Provide the [X, Y] coordinate of the cell's center where the given text is located.  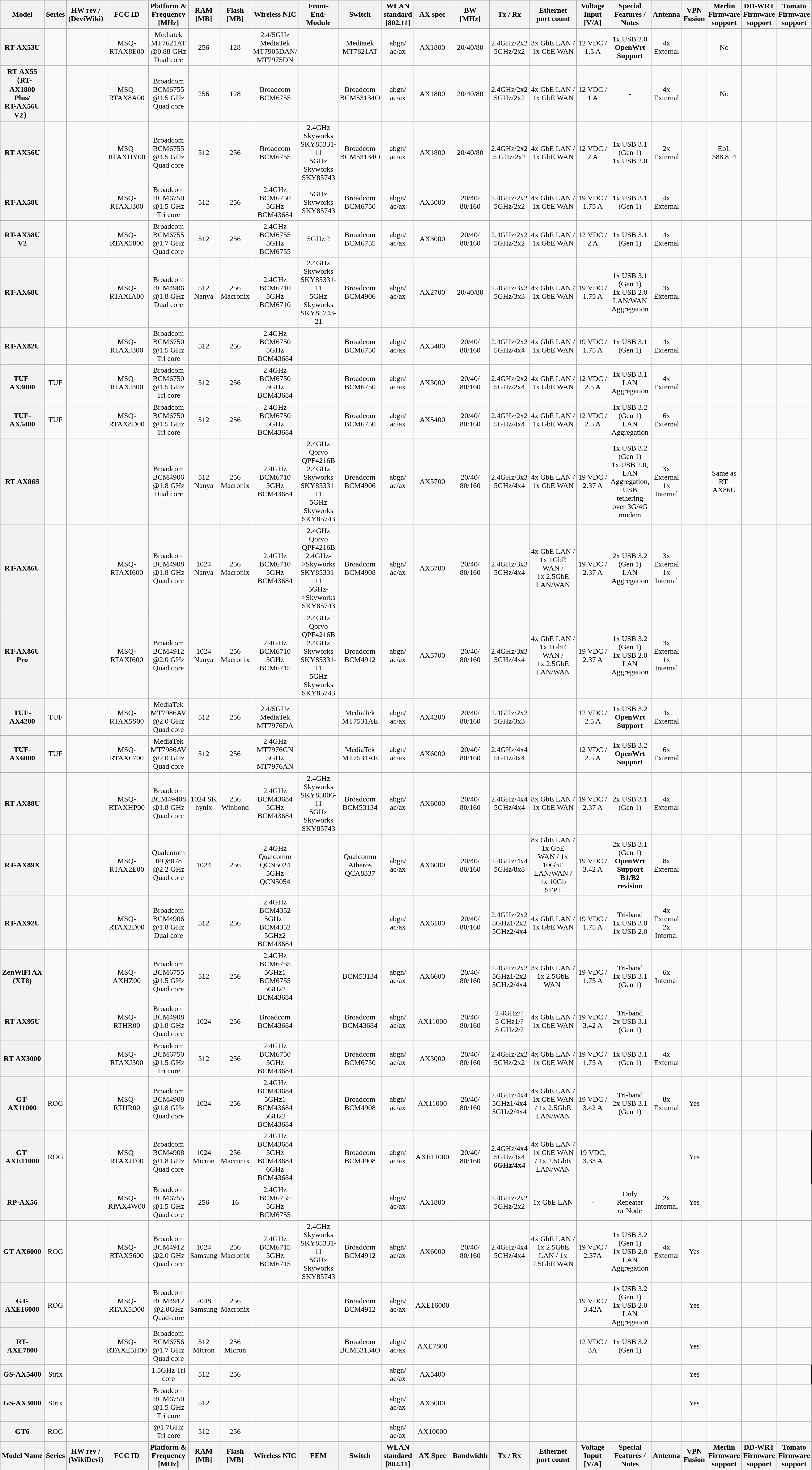
Broadcom BCM49408 @1.8 GHz Quad core [168, 803]
Broadcom BCM53134 [360, 803]
RT-AX58U V2 [22, 239]
RT-AX53U [22, 47]
2x USB 3.1 (Gen 1)OpenWrt Support B1/B2 revision [630, 865]
MSQ-RTAX6700 [127, 754]
MSQ-RTAXHP00 [127, 803]
RT-AX92U [22, 923]
AXE11000 [432, 1157]
2.4GHz/4x4 5GHz/8x8 [509, 865]
RT-AX82U [22, 346]
BCM53134 [360, 976]
2.4GHz/2x25GHz/2x2 [509, 1202]
MSQ-RTAX8D00 [127, 419]
Tri-band1x USB 3.1(Gen 1) [630, 976]
1x USB 2.0OpenWrt Support [630, 47]
GT-AX11000 [22, 1103]
19 VDC / 2.37A [593, 1251]
RT-AX56U [22, 153]
3x External [666, 293]
2.4GHz Qorvo QPF4216B2.4GHz->Skyworks SKY85331-115GHz->Skyworks SKY85743 [318, 568]
1x USB 3.2 (Gen 1)LAN Aggregation [630, 419]
2.4GHz MT7976GN5GHz MT7976AN [275, 754]
5GHz SkyworksSKY85743 [318, 202]
MSQ-RTAXHY00 [127, 153]
1x USB 3.1 LAN Aggregation [630, 383]
GS-AX5400 [22, 1374]
TUF-AX4200 [22, 717]
AX6100 [432, 923]
RT-AX68U [22, 293]
2.4GHz BCM436845GHz BCM43684 [275, 803]
Tri-band2x USB 3.1 (Gen 1) [630, 1103]
19 VDC /2.37 A [593, 803]
2.4GHz/2x2 5 GHz/2x2 [509, 153]
HW rev /(DeviWiki) [86, 15]
1024 Samsung [203, 1251]
MSQ-RTAXJF00 [127, 1157]
RT-AX58U [22, 202]
Tri-band2x USB 3.1(Gen 1) [630, 1022]
MSQ-RTAX2E00 [127, 865]
MSQ-RTAX5S00 [127, 717]
256 Micron [235, 1346]
1024 SK hynix [203, 803]
2.4GHz/?5 GHz1/?5 GHz2/? [509, 1022]
2.4GHz/4x45GHz/4x46GHz/4x4 [509, 1157]
AX4200 [432, 717]
1x USB 3.1 (Gen 1)1x USB 2.0 LAN/WAN Aggregation [630, 293]
19 VDC / 3.42A [593, 1305]
Same as RT-AX86U [724, 481]
8x GbE LAN /1x GbE WAN / 1x 10GbE LAN/WAN / 1x 10Gb SFP+ [553, 865]
2.4GHz Skyworks SKY85006-115GHz Skyworks SKY85743 [318, 803]
GS-AX3000 [22, 1403]
RT-AXE7800 [22, 1346]
Qualcomm IPQ8078 @2.2 GHz Quad core [168, 865]
@1.7GHz Tri core [168, 1432]
2.4GHz BCM67105GHz BCM6715 [275, 655]
GT-AXE11000 [22, 1157]
1x GbE LAN [553, 1202]
2x External [666, 153]
1x USB 3.2 (Gen 1)1x USB 2.0, LAN Aggregation, USB tethering over 3G/4G modem [630, 481]
GT-AXE16000 [22, 1305]
12 VDC / 3A [593, 1346]
2x USB 3.2 (Gen 1)LAN Aggregation [630, 568]
2.4GHz Skyworks SKY85331-11 5GHz Skyworks SKY85743 [318, 1251]
2.4GHz/2x25GHz/3x3 [509, 717]
1x USB 3.1 (Gen 1)1x USB 2.0 [630, 153]
2.4GHz BCM6755 5GHz BCM6755 [275, 239]
HW rev /(WikiDevi) [86, 1456]
2.4GHz Skyworks SKY85331-11 5GHz Skyworks SKY85743-21 [318, 293]
RT-AX88U [22, 803]
MSQ-RTAXE5H00 [127, 1346]
Mediatek MT7621AT @0.88 GHz Dual core [168, 47]
RT-AX3000 [22, 1058]
AXE7800 [432, 1346]
MSQ-RTAX2D00 [127, 923]
2.4/5GHz MediaTekMT7905DAN/MT7975DN [275, 47]
MSQ-RTAX5600 [127, 1251]
2.4GHz BCM67555GHz BCM6755 [275, 1202]
2.4GHz BCM43525GHz1 BCM43525GHz2 BCM43684 [275, 923]
MSQ-RTAX8A00 [127, 94]
Front-End-Module [318, 15]
FEM [318, 1456]
2.4GHz/2x2 5GHz/2x4 [509, 383]
EoL 388.8_4 [724, 153]
MSQ-RTAX5D00 [127, 1305]
AX Spec [432, 1456]
1.5GHz Tri core [168, 1374]
Qualcomm Atheros QCA8337 [360, 865]
RT-AX95U [22, 1022]
AX2700 [432, 293]
MSQ-RTAX8E00 [127, 47]
2048 Samsung [203, 1305]
2.4GHz/4x4 5GHz/4x4 [509, 803]
2.4GHz/3x3 5GHz/4x4 [509, 655]
4x GbE LAN / 1x 2.5GbE LAN / 1x 2.5GbE WAN [553, 1251]
AX spec [432, 15]
3x GbE LAN /1x GbE WAN [553, 47]
Broadcom BCM4912 @2.0GHz Quad-core [168, 1305]
2.4/5GHz MediaTekMT7976DA [275, 717]
Only Repeater or Node [630, 1202]
12 VDC / 1.5 A [593, 47]
MSQ-RPAX4W00 [127, 1202]
Model [22, 15]
2.4GHz/3x3 5GHz/3x3 [509, 293]
16 [235, 1202]
256 Winbond [235, 803]
2.4GHzSkyworksSKY85331-115GHzSkyworksSKY85743 [318, 153]
2x Internal [666, 1202]
19 VDC, 3.33 A [593, 1157]
3x GbE LAN /1x 2.5GbE WAN [553, 976]
Bandwidth [470, 1456]
Mediatek MT7621AT [360, 47]
2.4GHz BCM436845GHz1 BCM436845GHz2 BCM43684 [275, 1103]
2.4GHz BCM67155GHz BCM6715 [275, 1251]
8x GbE LAN /1x GbE WAN [553, 803]
2.4GHz BCM436845GHz BCM436846GHz BCM43684 [275, 1157]
Model Name [22, 1456]
1x USB 3.2 (Gen 1) [630, 1346]
2.4GHz/4x45GHz1/4x45GHz2/4x4 [509, 1103]
4x External2x Internal [666, 923]
AX6600 [432, 976]
RT-AX86U Pro [22, 655]
MSQ-RTAXIA00 [127, 293]
2x USB 3.1 (Gen 1) [630, 803]
1024 Micron [203, 1157]
2.4GHz BCM67555GHz1 BCM67555GHz2 BCM43684 [275, 976]
RT-AX55（RT-AX1800 Plus/RT-AX56U V2） [22, 94]
MSQ-AXHZ00 [127, 976]
5GHz ? [318, 239]
GT6 [22, 1432]
2.4GHz BCM6710 5GHz BCM6710 [275, 293]
Broadcom BCM6756 @1.7 GHz Quad core [168, 1346]
GT-AX6000 [22, 1251]
Tri-band1x USB 3.01x USB 2.0 [630, 923]
Broadcom BCM6755 @1.7 GHz Quad core [168, 239]
MSQ-RTAX5000 [127, 239]
BW [MHz] [470, 15]
512 Micron [203, 1346]
RT-AX89X [22, 865]
ZenWiFi AX (XT8) [22, 976]
12 VDC / 1 A [593, 94]
AX10000 [432, 1432]
TUF-AX3000 [22, 383]
6x Internal [666, 976]
TUF-AX5400 [22, 419]
RT-AX86S [22, 481]
TUF-AX6000 [22, 754]
AXE16000 [432, 1305]
2.4GHz Qualcomm QCN5024 5GHz QCN5054 [275, 865]
RP-AX56 [22, 1202]
RT-AX86U [22, 568]
